For the text-containing cell, return its midpoint in (x, y) coordinate format. 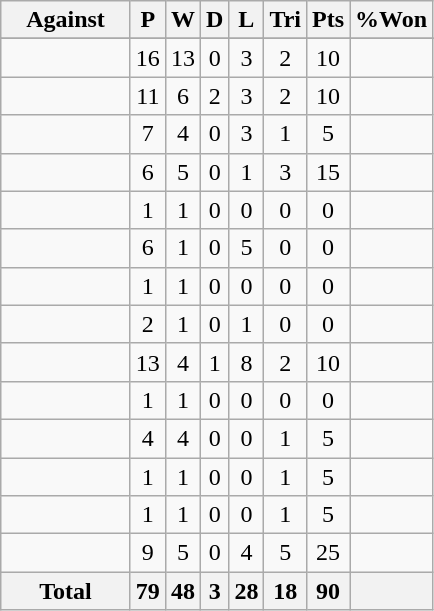
Pts (328, 20)
Against (66, 20)
16 (148, 58)
48 (182, 591)
79 (148, 591)
28 (246, 591)
11 (148, 96)
%Won (392, 20)
15 (328, 172)
Total (66, 591)
25 (328, 553)
9 (148, 553)
Tri (286, 20)
7 (148, 134)
L (246, 20)
D (214, 20)
W (182, 20)
90 (328, 591)
18 (286, 591)
8 (246, 362)
P (148, 20)
